Output the (X, Y) coordinate of the center of the cell containing the given text.  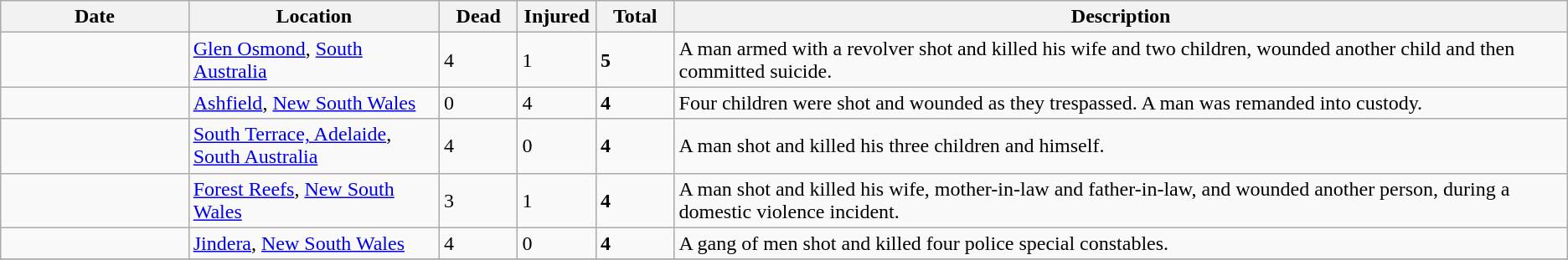
Glen Osmond, South Australia (313, 60)
Date (95, 17)
Location (313, 17)
Forest Reefs, New South Wales (313, 201)
A man shot and killed his three children and himself. (1121, 145)
Jindera, New South Wales (313, 243)
5 (635, 60)
Description (1121, 17)
A man shot and killed his wife, mother-in-law and father-in-law, and wounded another person, during a domestic violence incident. (1121, 201)
Dead (478, 17)
Ashfield, New South Wales (313, 103)
Injured (557, 17)
Four children were shot and wounded as they trespassed. A man was remanded into custody. (1121, 103)
South Terrace, Adelaide, South Australia (313, 145)
A man armed with a revolver shot and killed his wife and two children, wounded another child and then committed suicide. (1121, 60)
Total (635, 17)
A gang of men shot and killed four police special constables. (1121, 243)
3 (478, 201)
